Search for the cell housing the specified text and yield its (X, Y) center coordinate. 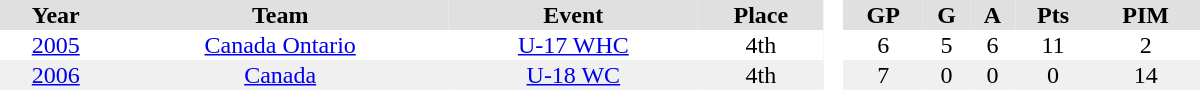
Year (56, 15)
GP (882, 15)
Pts (1053, 15)
Canada (280, 75)
7 (882, 75)
G (946, 15)
A (992, 15)
U-18 WC (574, 75)
PIM (1146, 15)
2005 (56, 45)
2006 (56, 75)
2 (1146, 45)
Team (280, 15)
Event (574, 15)
Canada Ontario (280, 45)
U-17 WHC (574, 45)
Place (761, 15)
14 (1146, 75)
11 (1053, 45)
5 (946, 45)
